Detect which cell encompasses the target text, then output its (X, Y) center coordinate. 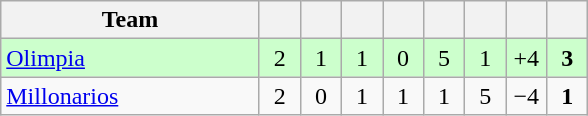
+4 (526, 58)
Millonarios (130, 96)
Team (130, 20)
−4 (526, 96)
Olimpia (130, 58)
3 (568, 58)
